Find where the given text appears and provide that cell's center as [x, y] coordinate. 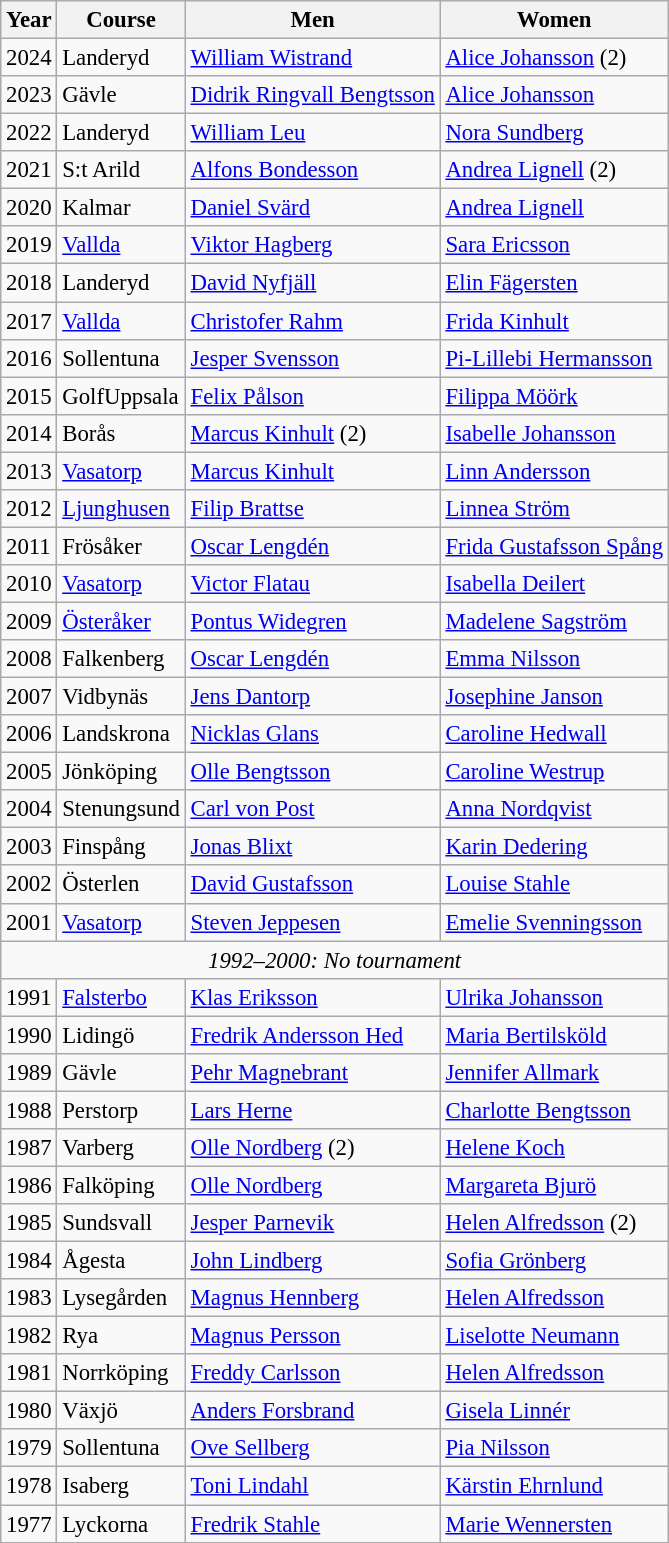
Kalmar [121, 208]
1979 [29, 1449]
1989 [29, 1073]
Daniel Svärd [312, 208]
Carl von Post [312, 809]
Emma Nilsson [554, 659]
1984 [29, 1261]
Österlen [121, 885]
2012 [29, 509]
William Leu [312, 133]
2014 [29, 433]
Jesper Svensson [312, 358]
2011 [29, 546]
1986 [29, 1185]
Jonas Blixt [312, 847]
Borås [121, 433]
1988 [29, 1110]
Ove Sellberg [312, 1449]
Frida Kinhult [554, 321]
Olle Nordberg [312, 1185]
Sundsvall [121, 1223]
Didrik Ringvall Bengtsson [312, 95]
S:t Arild [121, 170]
Course [121, 20]
Andrea Lignell [554, 208]
1990 [29, 1035]
Sara Ericsson [554, 245]
John Lindberg [312, 1261]
Christofer Rahm [312, 321]
Pia Nilsson [554, 1449]
Kärstin Ehrnlund [554, 1486]
Emelie Svenningsson [554, 922]
Toni Lindahl [312, 1486]
Lars Herne [312, 1110]
1991 [29, 997]
2019 [29, 245]
Victor Flatau [312, 584]
2018 [29, 283]
2021 [29, 170]
Isabelle Johansson [554, 433]
1982 [29, 1336]
Felix Pålson [312, 396]
Vidbynäs [121, 697]
Jennifer Allmark [554, 1073]
2002 [29, 885]
Women [554, 20]
Falkenberg [121, 659]
Caroline Westrup [554, 772]
Frösåker [121, 546]
Liselotte Neumann [554, 1336]
Linnea Ström [554, 509]
1992–2000: No tournament [335, 960]
Pi-Lillebi Hermansson [554, 358]
Sofia Grönberg [554, 1261]
Ågesta [121, 1261]
1985 [29, 1223]
2008 [29, 659]
1980 [29, 1411]
2016 [29, 358]
Magnus Hennberg [312, 1298]
Andrea Lignell (2) [554, 170]
Marcus Kinhult [312, 471]
Anders Forsbrand [312, 1411]
Filip Brattse [312, 509]
1977 [29, 1524]
Margareta Bjurö [554, 1185]
David Gustafsson [312, 885]
2022 [29, 133]
Ulrika Johansson [554, 997]
Charlotte Bengtsson [554, 1110]
Josephine Janson [554, 697]
2005 [29, 772]
Landskrona [121, 734]
Freddy Carlsson [312, 1373]
Isaberg [121, 1486]
Helen Alfredsson (2) [554, 1223]
1983 [29, 1298]
Gisela Linnér [554, 1411]
2007 [29, 697]
Marcus Kinhult (2) [312, 433]
Stenungsund [121, 809]
Pehr Magnebrant [312, 1073]
Fredrik Stahle [312, 1524]
Ljunghusen [121, 509]
2003 [29, 847]
1981 [29, 1373]
2023 [29, 95]
Jönköping [121, 772]
Nora Sundberg [554, 133]
Jesper Parnevik [312, 1223]
Isabella Deilert [554, 584]
Filippa Möörk [554, 396]
Fredrik Andersson Hed [312, 1035]
Olle Nordberg (2) [312, 1148]
Varberg [121, 1148]
2024 [29, 58]
Magnus Persson [312, 1336]
Caroline Hedwall [554, 734]
1987 [29, 1148]
Nicklas Glans [312, 734]
Frida Gustafsson Spång [554, 546]
Alice Johansson [554, 95]
1978 [29, 1486]
Karin Dedering [554, 847]
2015 [29, 396]
Alice Johansson (2) [554, 58]
Men [312, 20]
Helene Koch [554, 1148]
Växjö [121, 1411]
2010 [29, 584]
Österåker [121, 621]
Finspång [121, 847]
Klas Eriksson [312, 997]
Lyckorna [121, 1524]
Maria Bertilsköld [554, 1035]
Falsterbo [121, 997]
Linn Andersson [554, 471]
Jens Dantorp [312, 697]
Elin Fägersten [554, 283]
2017 [29, 321]
William Wistrand [312, 58]
2004 [29, 809]
Viktor Hagberg [312, 245]
Anna Nordqvist [554, 809]
Steven Jeppesen [312, 922]
Pontus Widegren [312, 621]
2001 [29, 922]
2009 [29, 621]
Madelene Sagström [554, 621]
Lysegården [121, 1298]
Norrköping [121, 1373]
Lidingö [121, 1035]
Year [29, 20]
2020 [29, 208]
David Nyfjäll [312, 283]
Falköping [121, 1185]
Alfons Bondesson [312, 170]
Olle Bengtsson [312, 772]
2006 [29, 734]
Louise Stahle [554, 885]
Rya [121, 1336]
2013 [29, 471]
GolfUppsala [121, 396]
Perstorp [121, 1110]
Marie Wennersten [554, 1524]
